Search for the cell housing the specified text and yield its (X, Y) center coordinate. 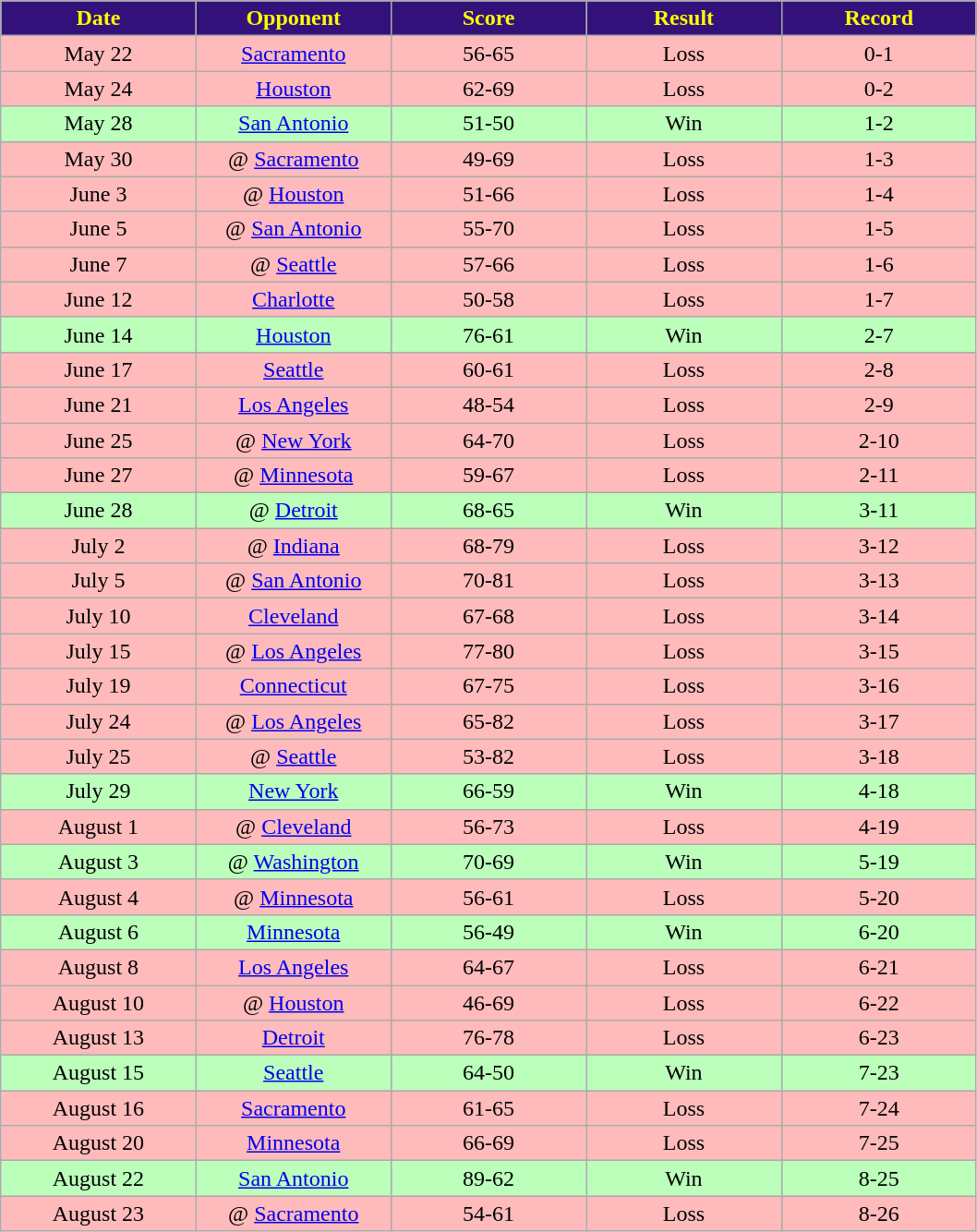
0-1 (879, 54)
3-18 (879, 756)
53-82 (488, 756)
4-19 (879, 827)
56-49 (488, 932)
4-18 (879, 791)
56-65 (488, 54)
2-8 (879, 369)
July 5 (98, 581)
6-22 (879, 1002)
8-26 (879, 1214)
Score (488, 18)
48-54 (488, 405)
3-11 (879, 511)
Date (98, 18)
August 20 (98, 1143)
50-58 (488, 299)
3-14 (879, 616)
61-65 (488, 1108)
@ Cleveland (294, 827)
July 25 (98, 756)
May 22 (98, 54)
June 5 (98, 229)
@ Detroit (294, 511)
6-20 (879, 932)
July 19 (98, 686)
June 7 (98, 264)
6-21 (879, 967)
76-61 (488, 334)
@ Washington (294, 862)
Result (683, 18)
7-24 (879, 1108)
64-67 (488, 967)
July 10 (98, 616)
August 4 (98, 897)
55-70 (488, 229)
July 29 (98, 791)
54-61 (488, 1214)
76-78 (488, 1038)
7-25 (879, 1143)
Record (879, 18)
1-2 (879, 124)
77-80 (488, 651)
3-12 (879, 546)
3-15 (879, 651)
65-82 (488, 721)
3-16 (879, 686)
59-67 (488, 476)
July 24 (98, 721)
46-69 (488, 1002)
66-59 (488, 791)
68-79 (488, 546)
49-69 (488, 159)
@ Indiana (294, 546)
June 14 (98, 334)
August 23 (98, 1214)
0-2 (879, 89)
Connecticut (294, 686)
3-13 (879, 581)
51-50 (488, 124)
68-65 (488, 511)
62-69 (488, 89)
August 8 (98, 967)
8-25 (879, 1178)
Charlotte (294, 299)
July 15 (98, 651)
August 3 (98, 862)
New York (294, 791)
@ New York (294, 441)
1-7 (879, 299)
August 1 (98, 827)
3-17 (879, 721)
56-73 (488, 827)
1-3 (879, 159)
June 17 (98, 369)
August 6 (98, 932)
June 27 (98, 476)
5-19 (879, 862)
66-69 (488, 1143)
56-61 (488, 897)
67-68 (488, 616)
July 2 (98, 546)
June 12 (98, 299)
May 24 (98, 89)
May 28 (98, 124)
Opponent (294, 18)
5-20 (879, 897)
2-9 (879, 405)
August 13 (98, 1038)
89-62 (488, 1178)
June 21 (98, 405)
51-66 (488, 194)
1-6 (879, 264)
June 28 (98, 511)
67-75 (488, 686)
Detroit (294, 1038)
6-23 (879, 1038)
60-61 (488, 369)
7-23 (879, 1073)
57-66 (488, 264)
August 15 (98, 1073)
1-4 (879, 194)
August 16 (98, 1108)
70-81 (488, 581)
June 25 (98, 441)
2-10 (879, 441)
1-5 (879, 229)
August 22 (98, 1178)
Cleveland (294, 616)
64-70 (488, 441)
August 10 (98, 1002)
May 30 (98, 159)
70-69 (488, 862)
2-7 (879, 334)
June 3 (98, 194)
64-50 (488, 1073)
2-11 (879, 476)
